Pinpoint the cell where the given text exists, returning its (x, y) midpoint coordinate. 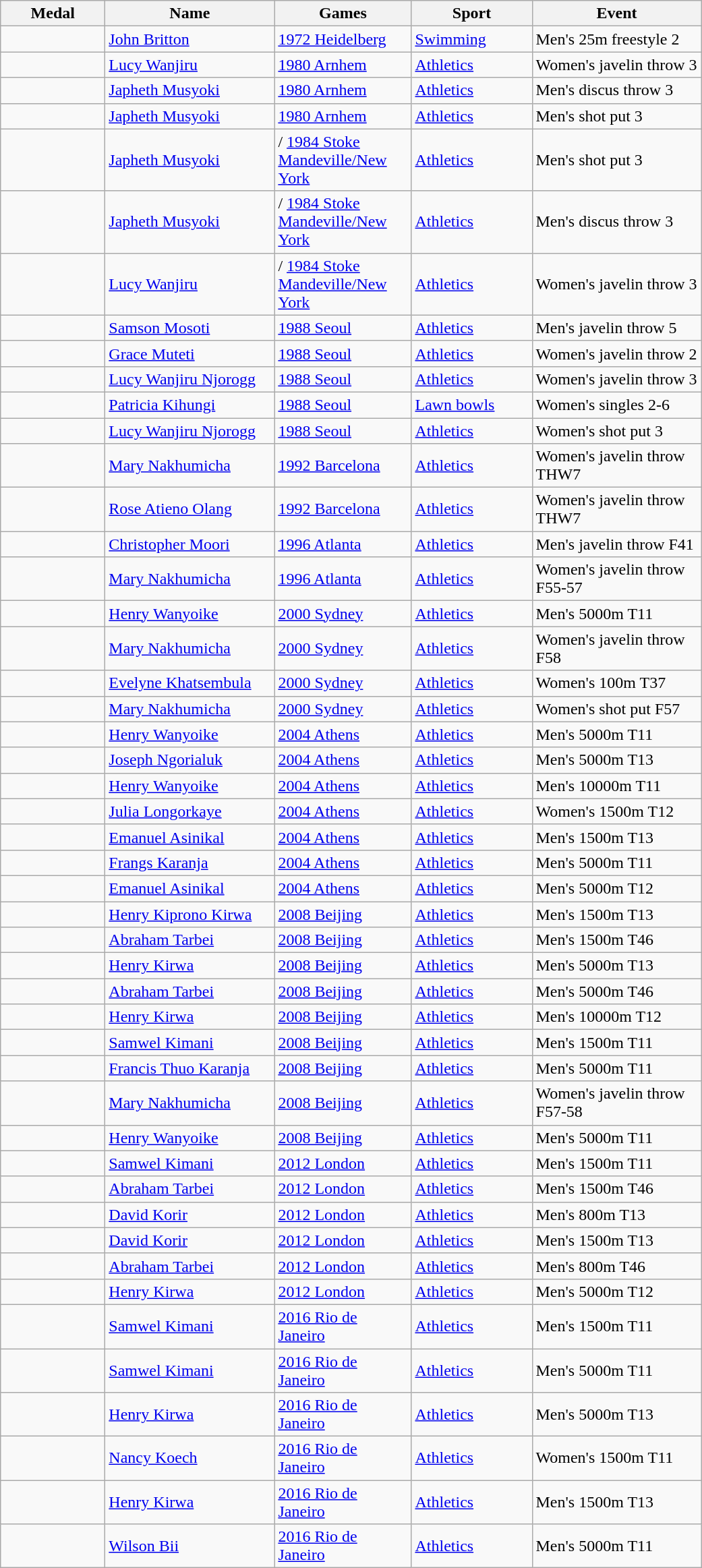
Name (190, 13)
Men's 25m freestyle 2 (616, 39)
Men's 5000m T46 (616, 991)
Henry Kiprono Kirwa (190, 914)
Grace Muteti (190, 353)
Men's 800m T13 (616, 1215)
Nancy Koech (190, 1458)
Evelyne Khatsembula (190, 683)
Frangs Karanja (190, 863)
Women's shot put F57 (616, 709)
Christopher Moori (190, 544)
Joseph Ngorialuk (190, 760)
Rose Atieno Olang (190, 510)
Swimming (472, 39)
Women's shot put 3 (616, 431)
Women's singles 2-6 (616, 405)
Women's 1500m T11 (616, 1458)
Men's javelin throw F41 (616, 544)
Wilson Bii (190, 1546)
Women's javelin throw F55-57 (616, 579)
Women's 100m T37 (616, 683)
Men's 10000m T12 (616, 1017)
Men's 10000m T11 (616, 786)
Patricia Kihungi (190, 405)
Women's javelin throw F58 (616, 649)
Samson Mosoti (190, 328)
Women's 1500m T12 (616, 811)
Julia Longorkaye (190, 811)
Medal (53, 13)
Sport (472, 13)
Women's javelin throw 2 (616, 353)
Men's 800m T46 (616, 1266)
Men's javelin throw 5 (616, 328)
Francis Thuo Karanja (190, 1068)
Event (616, 13)
John Britton (190, 39)
Women's javelin throw F57-58 (616, 1103)
Lawn bowls (472, 405)
1972 Heidelberg (343, 39)
Games (343, 13)
